Scan for the cell matching the given text and deliver its [x, y] coordinate at center. 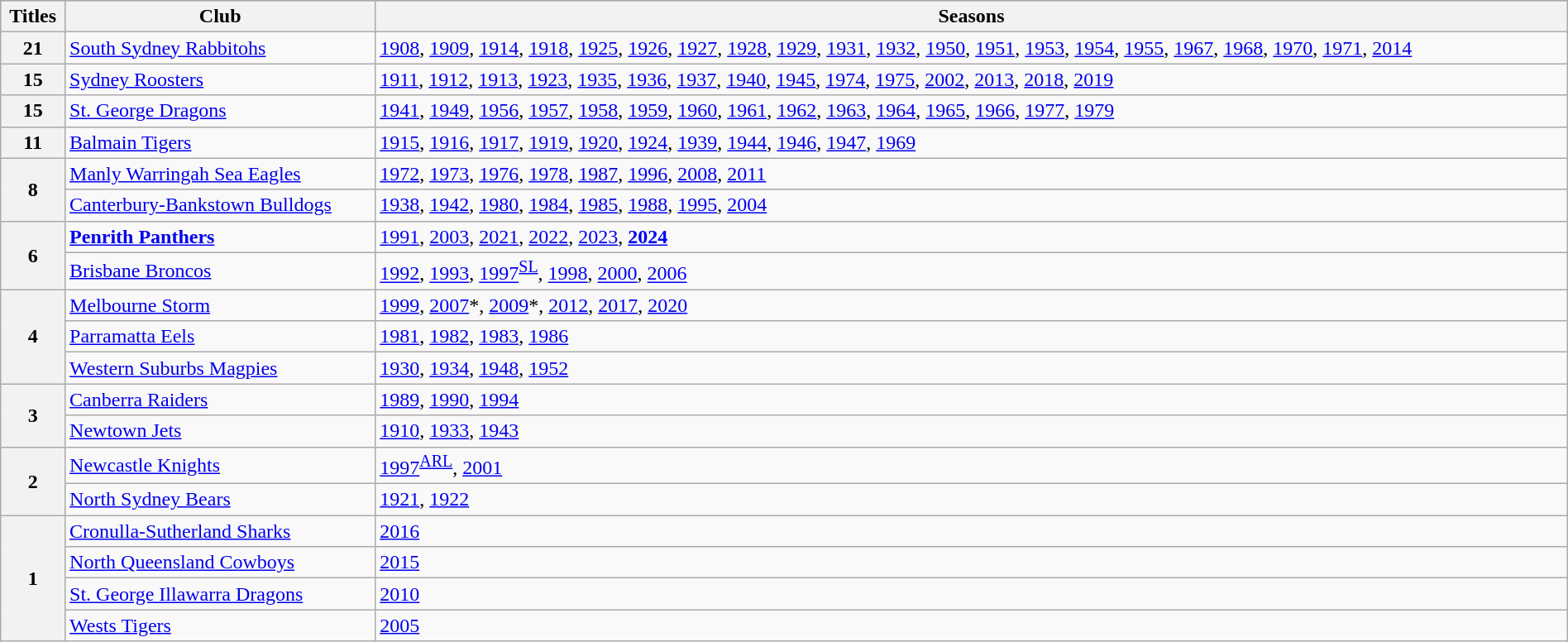
2015 [972, 563]
Balmain Tigers [220, 142]
Canterbury-Bankstown Bulldogs [220, 205]
St. George Illawarra Dragons [220, 594]
1910, 1933, 1943 [972, 431]
1989, 1990, 1994 [972, 400]
21 [33, 48]
Newcastle Knights [220, 465]
South Sydney Rabbitohs [220, 48]
4 [33, 337]
Seasons [972, 17]
1992, 1993, 1997SL, 1998, 2000, 2006 [972, 271]
8 [33, 189]
Penrith Panthers [220, 237]
St. George Dragons [220, 111]
Newtown Jets [220, 431]
Titles [33, 17]
2010 [972, 594]
Wests Tigers [220, 625]
Western Suburbs Magpies [220, 368]
6 [33, 255]
1941, 1949, 1956, 1957, 1958, 1959, 1960, 1961, 1962, 1963, 1964, 1965, 1966, 1977, 1979 [972, 111]
Brisbane Broncos [220, 271]
1911, 1912, 1913, 1923, 1935, 1936, 1937, 1940, 1945, 1974, 1975, 2002, 2013, 2018, 2019 [972, 79]
1 [33, 578]
1908, 1909, 1914, 1918, 1925, 1926, 1927, 1928, 1929, 1931, 1932, 1950, 1951, 1953, 1954, 1955, 1967, 1968, 1970, 1971, 2014 [972, 48]
11 [33, 142]
Club [220, 17]
1972, 1973, 1976, 1978, 1987, 1996, 2008, 2011 [972, 174]
1921, 1922 [972, 500]
Sydney Roosters [220, 79]
1991, 2003, 2021, 2022, 2023, 2024 [972, 237]
2 [33, 481]
North Queensland Cowboys [220, 563]
2016 [972, 531]
Cronulla-Sutherland Sharks [220, 531]
1981, 1982, 1983, 1986 [972, 337]
1938, 1942, 1980, 1984, 1985, 1988, 1995, 2004 [972, 205]
1997ARL, 2001 [972, 465]
1999, 2007*, 2009*, 2012, 2017, 2020 [972, 305]
North Sydney Bears [220, 500]
2005 [972, 625]
Melbourne Storm [220, 305]
1915, 1916, 1917, 1919, 1920, 1924, 1939, 1944, 1946, 1947, 1969 [972, 142]
1930, 1934, 1948, 1952 [972, 368]
Manly Warringah Sea Eagles [220, 174]
Canberra Raiders [220, 400]
3 [33, 415]
Parramatta Eels [220, 337]
